Pinpoint the cell where the given text exists, returning its [X, Y] midpoint coordinate. 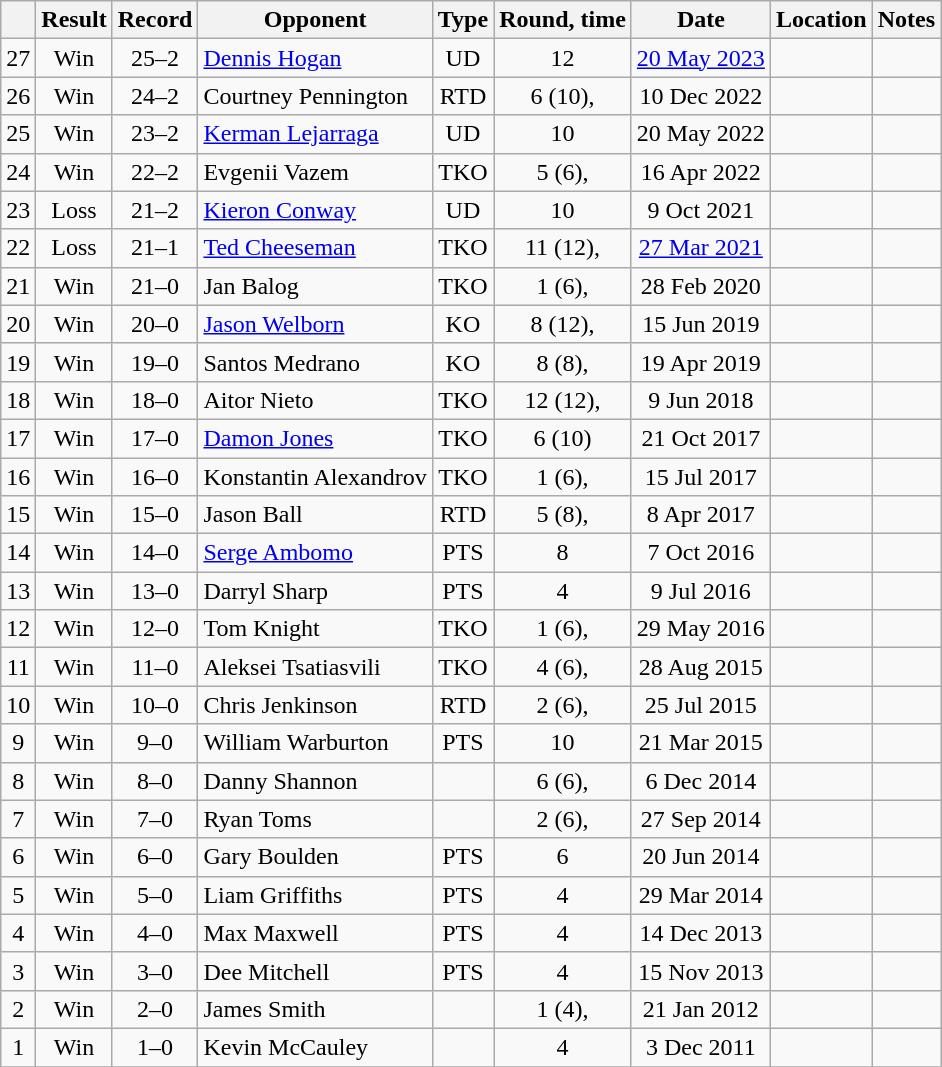
18 [18, 400]
James Smith [315, 1009]
15 Nov 2013 [700, 971]
2 [18, 1009]
29 Mar 2014 [700, 895]
27 [18, 58]
Aleksei Tsatiasvili [315, 667]
16 [18, 477]
Round, time [563, 20]
9 Jul 2016 [700, 591]
Opponent [315, 20]
1 (4), [563, 1009]
Evgenii Vazem [315, 172]
8 (8), [563, 362]
24–2 [155, 96]
9 Oct 2021 [700, 210]
Gary Boulden [315, 857]
Danny Shannon [315, 781]
21 Jan 2012 [700, 1009]
9 [18, 743]
12 (12), [563, 400]
15 [18, 515]
Jason Ball [315, 515]
Tom Knight [315, 629]
19–0 [155, 362]
9 Jun 2018 [700, 400]
5–0 [155, 895]
13–0 [155, 591]
1 [18, 1047]
25 Jul 2015 [700, 705]
Record [155, 20]
11 (12), [563, 248]
14 Dec 2013 [700, 933]
3 [18, 971]
6–0 [155, 857]
Santos Medrano [315, 362]
Darryl Sharp [315, 591]
23 [18, 210]
Type [462, 20]
Dee Mitchell [315, 971]
25–2 [155, 58]
25 [18, 134]
20 [18, 324]
6 (10) [563, 438]
Aitor Nieto [315, 400]
7 [18, 819]
Ryan Toms [315, 819]
5 [18, 895]
15 Jun 2019 [700, 324]
Jason Welborn [315, 324]
13 [18, 591]
24 [18, 172]
10 Dec 2022 [700, 96]
18–0 [155, 400]
17–0 [155, 438]
4 (6), [563, 667]
29 May 2016 [700, 629]
17 [18, 438]
2–0 [155, 1009]
Dennis Hogan [315, 58]
15 Jul 2017 [700, 477]
21–0 [155, 286]
Courtney Pennington [315, 96]
4–0 [155, 933]
23–2 [155, 134]
21 Mar 2015 [700, 743]
Ted Cheeseman [315, 248]
11–0 [155, 667]
8 (12), [563, 324]
22 [18, 248]
Konstantin Alexandrov [315, 477]
Liam Griffiths [315, 895]
3 Dec 2011 [700, 1047]
20–0 [155, 324]
8 Apr 2017 [700, 515]
14 [18, 553]
16 Apr 2022 [700, 172]
21 [18, 286]
7 Oct 2016 [700, 553]
21–1 [155, 248]
28 Aug 2015 [700, 667]
Kerman Lejarraga [315, 134]
19 [18, 362]
Kevin McCauley [315, 1047]
Kieron Conway [315, 210]
8–0 [155, 781]
28 Feb 2020 [700, 286]
22–2 [155, 172]
10–0 [155, 705]
Location [821, 20]
14–0 [155, 553]
11 [18, 667]
20 Jun 2014 [700, 857]
Chris Jenkinson [315, 705]
Notes [906, 20]
Result [74, 20]
27 Sep 2014 [700, 819]
20 May 2022 [700, 134]
Serge Ambomo [315, 553]
6 (10), [563, 96]
1–0 [155, 1047]
Jan Balog [315, 286]
9–0 [155, 743]
Max Maxwell [315, 933]
7–0 [155, 819]
27 Mar 2021 [700, 248]
Date [700, 20]
5 (8), [563, 515]
6 (6), [563, 781]
5 (6), [563, 172]
16–0 [155, 477]
William Warburton [315, 743]
Damon Jones [315, 438]
21 Oct 2017 [700, 438]
12–0 [155, 629]
21–2 [155, 210]
6 Dec 2014 [700, 781]
26 [18, 96]
19 Apr 2019 [700, 362]
15–0 [155, 515]
3–0 [155, 971]
20 May 2023 [700, 58]
